Provide the (x, y) coordinate of the cell's center where the given text is located.  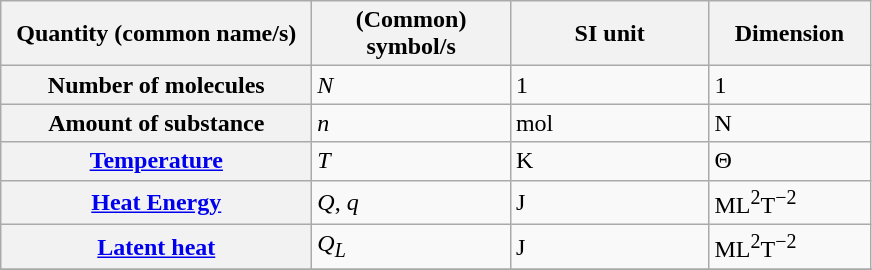
Heat Energy (156, 202)
Θ (790, 161)
K (610, 161)
SI unit (610, 34)
mol (610, 123)
Q, q (412, 202)
Quantity (common name/s) (156, 34)
Temperature (156, 161)
n (412, 123)
QL (412, 248)
(Common) symbol/s (412, 34)
Dimension (790, 34)
Number of molecules (156, 85)
T (412, 161)
Latent heat (156, 248)
Amount of substance (156, 123)
